Locate the cell with the specified text and output its [x, y] center coordinate. 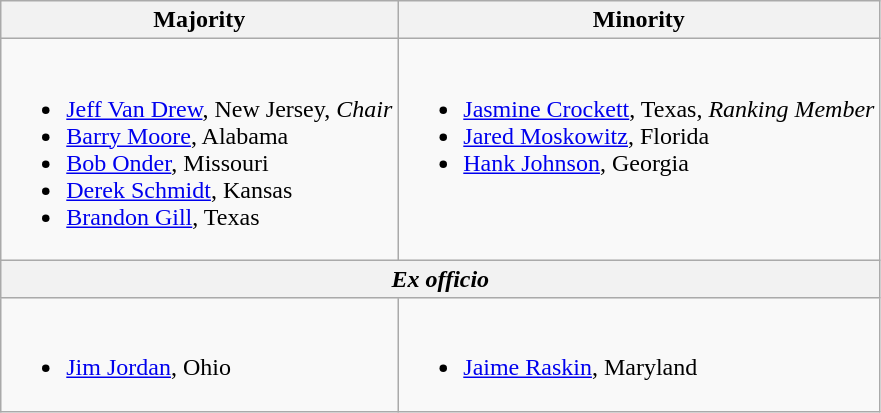
Jasmine Crockett, Texas, Ranking MemberJared Moskowitz, FloridaHank Johnson, Georgia [639, 150]
Jaime Raskin, Maryland [639, 354]
Jeff Van Drew, New Jersey, ChairBarry Moore, AlabamaBob Onder, MissouriDerek Schmidt, KansasBrandon Gill, Texas [200, 150]
Minority [639, 20]
Jim Jordan, Ohio [200, 354]
Ex officio [440, 279]
Majority [200, 20]
